Find where the given text appears and provide that cell's center as (X, Y) coordinate. 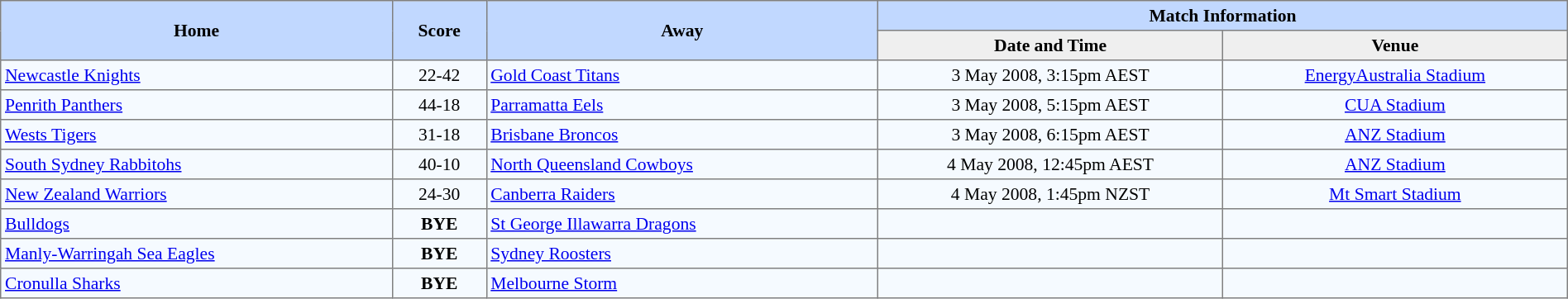
44-18 (439, 105)
Match Information (1223, 16)
Manly-Warringah Sea Eagles (197, 254)
Venue (1394, 45)
31-18 (439, 135)
3 May 2008, 3:15pm AEST (1050, 75)
24-30 (439, 194)
Sydney Roosters (682, 254)
CUA Stadium (1394, 105)
Melbourne Storm (682, 283)
St George Illawarra Dragons (682, 224)
North Queensland Cowboys (682, 164)
4 May 2008, 12:45pm AEST (1050, 164)
Newcastle Knights (197, 75)
22-42 (439, 75)
Bulldogs (197, 224)
EnergyAustralia Stadium (1394, 75)
3 May 2008, 5:15pm AEST (1050, 105)
Brisbane Broncos (682, 135)
Away (682, 31)
4 May 2008, 1:45pm NZST (1050, 194)
Score (439, 31)
South Sydney Rabbitohs (197, 164)
Penrith Panthers (197, 105)
Date and Time (1050, 45)
3 May 2008, 6:15pm AEST (1050, 135)
Home (197, 31)
Canberra Raiders (682, 194)
Parramatta Eels (682, 105)
Cronulla Sharks (197, 283)
Wests Tigers (197, 135)
Gold Coast Titans (682, 75)
40-10 (439, 164)
Mt Smart Stadium (1394, 194)
New Zealand Warriors (197, 194)
